Identify which cell holds the provided text, then report its [X, Y] central coordinate. 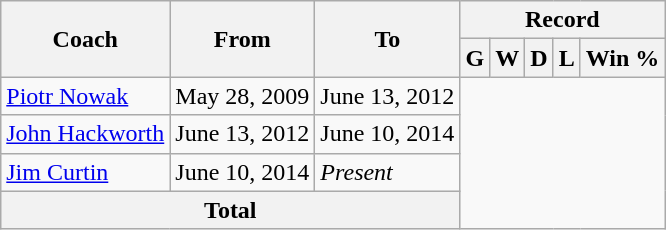
W [508, 58]
G [475, 58]
Piotr Nowak [86, 96]
To [388, 39]
Coach [86, 39]
John Hackworth [86, 134]
Present [388, 172]
Total [230, 210]
Jim Curtin [86, 172]
May 28, 2009 [242, 96]
L [566, 58]
D [539, 58]
From [242, 39]
Win % [622, 58]
Record [562, 20]
